Find where the given text appears and provide that cell's center as (x, y) coordinate. 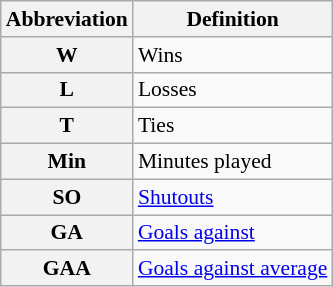
Goals against (233, 233)
L (67, 90)
Goals against average (233, 269)
Shutouts (233, 197)
Min (67, 162)
Wins (233, 55)
Ties (233, 126)
Definition (233, 19)
W (67, 55)
Losses (233, 90)
SO (67, 197)
GA (67, 233)
Minutes played (233, 162)
GAA (67, 269)
Abbreviation (67, 19)
T (67, 126)
